Locate the cell with the specified text and output its [x, y] center coordinate. 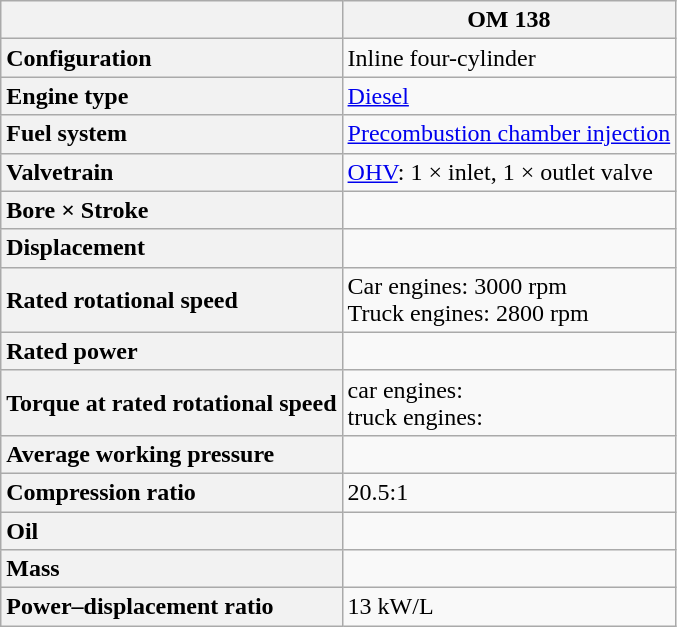
Inline four-cylinder [509, 58]
Compression ratio [172, 492]
Torque at rated rotational speed [172, 402]
OHV: 1 × inlet, 1 × outlet valve [509, 172]
13 kW/L [509, 607]
Bore × Stroke [172, 210]
Rated rotational speed [172, 300]
Displacement [172, 248]
Precombustion chamber injection [509, 134]
Oil [172, 531]
Rated power [172, 351]
Diesel [509, 96]
car engines: truck engines: [509, 402]
Engine type [172, 96]
20.5:1 [509, 492]
Average working pressure [172, 454]
OM 138 [509, 20]
Valvetrain [172, 172]
Car engines: 3000 rpm Truck engines: 2800 rpm [509, 300]
Fuel system [172, 134]
Power–displacement ratio [172, 607]
Configuration [172, 58]
Mass [172, 569]
